Scan for the cell matching the given text and deliver its (X, Y) coordinate at center. 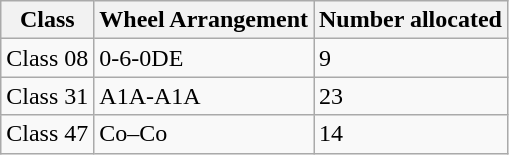
Class 31 (48, 96)
Co–Co (204, 134)
Class 47 (48, 134)
Wheel Arrangement (204, 20)
0-6-0DE (204, 58)
Number allocated (411, 20)
14 (411, 134)
Class (48, 20)
A1A-A1A (204, 96)
Class 08 (48, 58)
23 (411, 96)
9 (411, 58)
